Capture the cell that displays the provided text and extract its [X, Y] central coordinate. 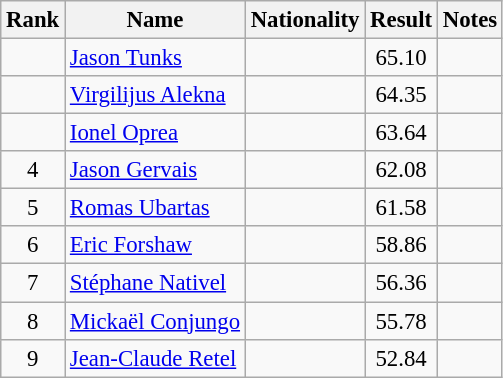
9 [33, 358]
Stéphane Nativel [156, 283]
Nationality [304, 20]
Jason Tunks [156, 58]
Virgilijus Alekna [156, 95]
Result [402, 20]
5 [33, 208]
Ionel Oprea [156, 133]
63.64 [402, 133]
Rank [33, 20]
6 [33, 245]
Jean-Claude Retel [156, 358]
58.86 [402, 245]
61.58 [402, 208]
65.10 [402, 58]
Romas Ubartas [156, 208]
Notes [470, 20]
62.08 [402, 170]
Name [156, 20]
Jason Gervais [156, 170]
8 [33, 321]
64.35 [402, 95]
55.78 [402, 321]
56.36 [402, 283]
52.84 [402, 358]
Mickaël Conjungo [156, 321]
Eric Forshaw [156, 245]
4 [33, 170]
7 [33, 283]
